Find where the given text appears and provide that cell's center as (X, Y) coordinate. 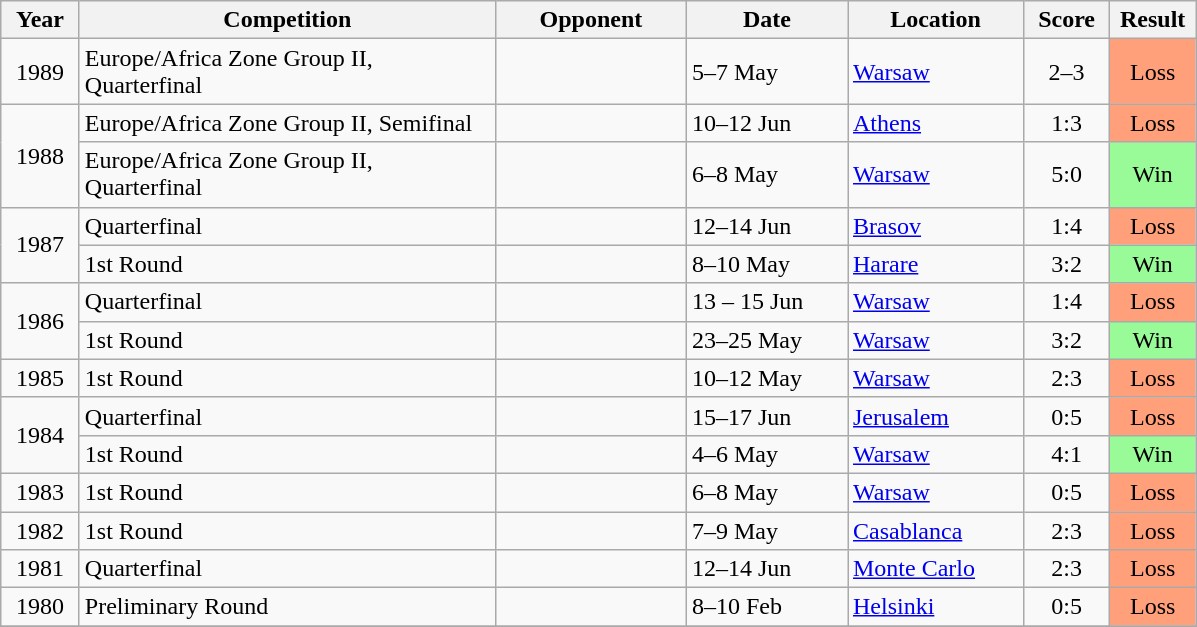
2–3 (1067, 72)
4–6 May (766, 454)
1985 (40, 378)
Harare (936, 264)
10–12 Jun (766, 123)
1983 (40, 492)
Date (766, 20)
Europe/Africa Zone Group II, Semifinal (287, 123)
1987 (40, 245)
Athens (936, 123)
Score (1067, 20)
Opponent (590, 20)
5:0 (1067, 174)
Preliminary Round (287, 607)
8–10 Feb (766, 607)
Competition (287, 20)
23–25 May (766, 340)
13 – 15 Jun (766, 302)
1980 (40, 607)
Location (936, 20)
1:3 (1067, 123)
Casablanca (936, 531)
Jerusalem (936, 416)
1986 (40, 321)
1981 (40, 569)
10–12 May (766, 378)
8–10 May (766, 264)
Monte Carlo (936, 569)
1989 (40, 72)
5–7 May (766, 72)
4:1 (1067, 454)
1984 (40, 435)
Year (40, 20)
1982 (40, 531)
Result (1153, 20)
1988 (40, 156)
Brasov (936, 226)
Helsinki (936, 607)
15–17 Jun (766, 416)
7–9 May (766, 531)
